Provide the (x, y) coordinate of the cell's center where the given text is located.  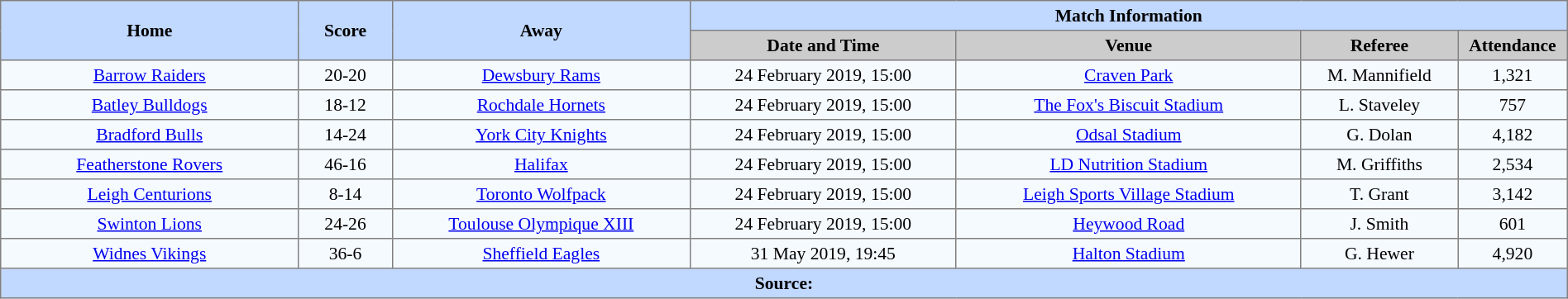
Featherstone Rovers (150, 164)
Dewsbury Rams (541, 75)
Attendance (1513, 45)
Sheffield Eagles (541, 254)
2,534 (1513, 164)
Match Information (1128, 16)
24-26 (346, 224)
14-24 (346, 135)
Referee (1379, 45)
Swinton Lions (150, 224)
G. Dolan (1379, 135)
Bradford Bulls (150, 135)
Leigh Centurions (150, 194)
36-6 (346, 254)
4,182 (1513, 135)
Heywood Road (1128, 224)
Odsal Stadium (1128, 135)
Toulouse Olympique XIII (541, 224)
Widnes Vikings (150, 254)
Leigh Sports Village Stadium (1128, 194)
The Fox's Biscuit Stadium (1128, 105)
Venue (1128, 45)
18-12 (346, 105)
3,142 (1513, 194)
Home (150, 31)
20-20 (346, 75)
Toronto Wolfpack (541, 194)
York City Knights (541, 135)
8-14 (346, 194)
46-16 (346, 164)
Source: (784, 283)
T. Grant (1379, 194)
Barrow Raiders (150, 75)
LD Nutrition Stadium (1128, 164)
757 (1513, 105)
Away (541, 31)
31 May 2019, 19:45 (823, 254)
1,321 (1513, 75)
M. Griffiths (1379, 164)
Halton Stadium (1128, 254)
Halifax (541, 164)
Batley Bulldogs (150, 105)
Date and Time (823, 45)
M. Mannifield (1379, 75)
4,920 (1513, 254)
601 (1513, 224)
J. Smith (1379, 224)
L. Staveley (1379, 105)
Score (346, 31)
G. Hewer (1379, 254)
Craven Park (1128, 75)
Rochdale Hornets (541, 105)
